Determine the [x, y] coordinate at the center of the cell enclosing the given text.  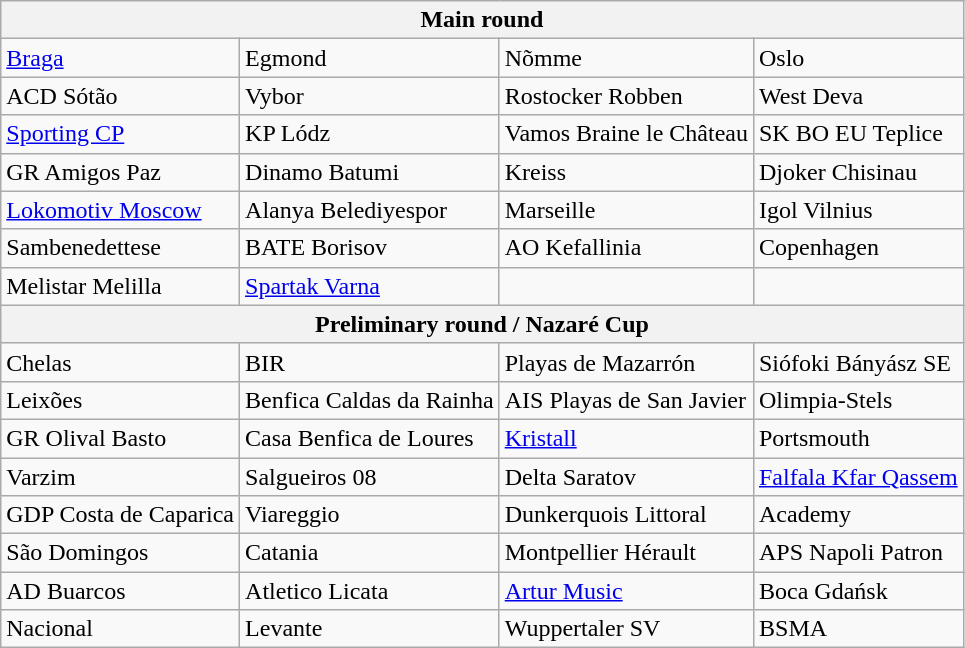
Leixões [120, 400]
Sporting CP [120, 134]
AD Buarcos [120, 591]
Viareggio [370, 515]
BATE Borisov [370, 248]
APS Napoli Patron [858, 553]
Braga [120, 58]
Dinamo Batumi [370, 172]
West Deva [858, 96]
Djoker Chisinau [858, 172]
Melistar Melilla [120, 286]
Vybor [370, 96]
Spartak Varna [370, 286]
Benfica Caldas da Rainha [370, 400]
Kristall [626, 438]
BIR [370, 362]
São Domingos [120, 553]
Casa Benfica de Loures [370, 438]
Marseille [626, 210]
Playas de Mazarrón [626, 362]
Catania [370, 553]
Nacional [120, 629]
Artur Music [626, 591]
Dunkerquois Littoral [626, 515]
AIS Playas de San Javier [626, 400]
Copenhagen [858, 248]
Kreiss [626, 172]
AO Kefallinia [626, 248]
GR Amigos Paz [120, 172]
Delta Saratov [626, 477]
Siófoki Bányász SE [858, 362]
Lokomotiv Moscow [120, 210]
Preliminary round / Nazaré Cup [482, 324]
SK BO EU Teplice [858, 134]
Rostocker Robben [626, 96]
GDP Costa de Caparica [120, 515]
Falfala Kfar Qassem [858, 477]
BSMA [858, 629]
Alanya Belediyespor [370, 210]
Chelas [120, 362]
Varzim [120, 477]
Main round [482, 20]
Levante [370, 629]
Boca Gdańsk [858, 591]
Atletico Licata [370, 591]
Salgueiros 08 [370, 477]
Egmond [370, 58]
Igol Vilnius [858, 210]
GR Olival Basto [120, 438]
Olimpia-Stels [858, 400]
Nõmme [626, 58]
Vamos Braine le Château [626, 134]
Montpellier Hérault [626, 553]
Portsmouth [858, 438]
Sambenedettese [120, 248]
Academy [858, 515]
Oslo [858, 58]
ACD Sótão [120, 96]
KP Lódz [370, 134]
Wuppertaler SV [626, 629]
